Search for the cell housing the specified text and yield its (X, Y) center coordinate. 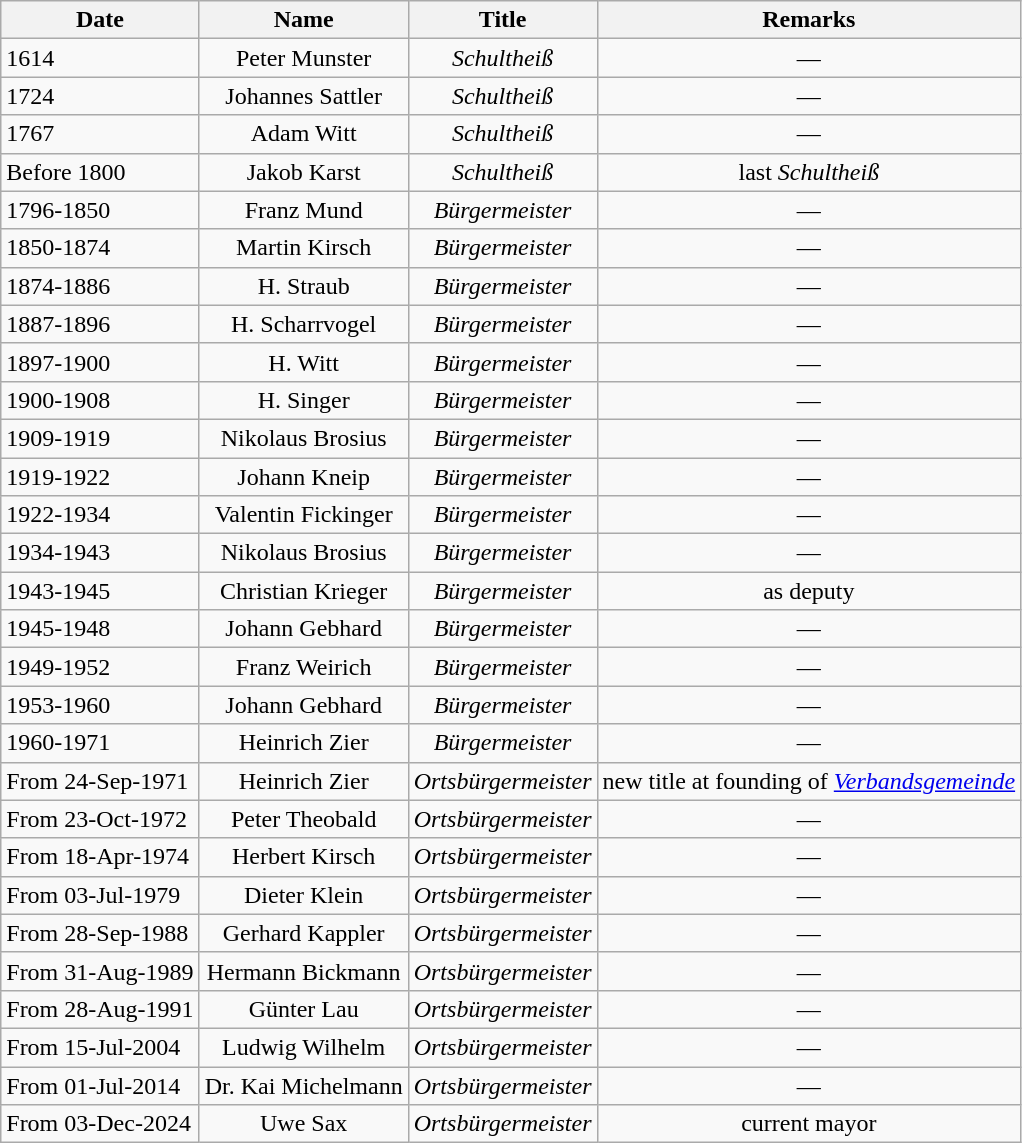
1767 (100, 134)
1796-1850 (100, 210)
Date (100, 20)
From 01-Jul-2014 (100, 1085)
H. Straub (304, 286)
Peter Munster (304, 58)
Peter Theobald (304, 819)
1943-1945 (100, 591)
Jakob Karst (304, 172)
Franz Mund (304, 210)
1887-1896 (100, 324)
last Schultheiß (809, 172)
Valentin Fickinger (304, 515)
new title at founding of Verbandsgemeinde (809, 781)
as deputy (809, 591)
Dr. Kai Michelmann (304, 1085)
Martin Kirsch (304, 248)
H. Witt (304, 362)
1900-1908 (100, 400)
Christian Krieger (304, 591)
Gerhard Kappler (304, 933)
Adam Witt (304, 134)
1934-1943 (100, 553)
1897-1900 (100, 362)
From 28-Sep-1988 (100, 933)
1724 (100, 96)
Johannes Sattler (304, 96)
1919-1922 (100, 477)
From 23-Oct-1972 (100, 819)
Uwe Sax (304, 1124)
Johann Kneip (304, 477)
From 28-Aug-1991 (100, 1009)
1909-1919 (100, 438)
1945-1948 (100, 629)
Name (304, 20)
1960-1971 (100, 743)
From 24-Sep-1971 (100, 781)
Title (502, 20)
current mayor (809, 1124)
Remarks (809, 20)
H. Singer (304, 400)
Before 1800 (100, 172)
Hermann Bickmann (304, 971)
1614 (100, 58)
H. Scharrvogel (304, 324)
From 15-Jul-2004 (100, 1047)
1850-1874 (100, 248)
Ludwig Wilhelm (304, 1047)
1874-1886 (100, 286)
1922-1934 (100, 515)
From 18-Apr-1974 (100, 857)
From 03-Dec-2024 (100, 1124)
1953-1960 (100, 705)
Franz Weirich (304, 667)
Günter Lau (304, 1009)
Herbert Kirsch (304, 857)
From 31-Aug-1989 (100, 971)
Dieter Klein (304, 895)
From 03-Jul-1979 (100, 895)
1949-1952 (100, 667)
